For the text-containing cell, return its midpoint in (x, y) coordinate format. 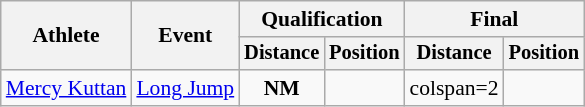
Final (494, 19)
Event (185, 36)
Mercy Kuttan (66, 88)
NM (282, 88)
Qualification (322, 19)
Athlete (66, 36)
colspan=2 (454, 88)
Long Jump (185, 88)
